Extract the (X, Y) coordinate from the center of the cell holding the provided text.  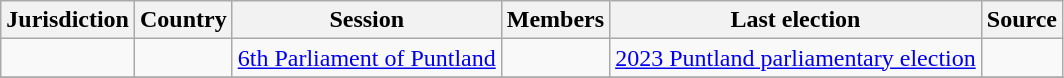
Members (555, 20)
Source (1022, 20)
Session (366, 20)
Country (184, 20)
Jurisdiction (68, 20)
Last election (796, 20)
6th Parliament of Puntland (366, 58)
2023 Puntland parliamentary election (796, 58)
